Determine the (x, y) coordinate at the center of the cell enclosing the given text.  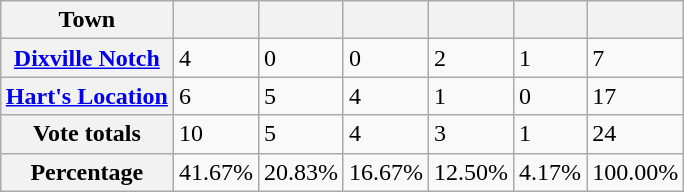
4.17% (550, 172)
Vote totals (86, 134)
41.67% (216, 172)
Percentage (86, 172)
20.83% (300, 172)
7 (636, 58)
17 (636, 96)
2 (472, 58)
24 (636, 134)
6 (216, 96)
100.00% (636, 172)
Hart's Location (86, 96)
16.67% (386, 172)
12.50% (472, 172)
Dixville Notch (86, 58)
Town (86, 20)
3 (472, 134)
10 (216, 134)
